Determine the [x, y] coordinate at the center of the cell enclosing the given text.  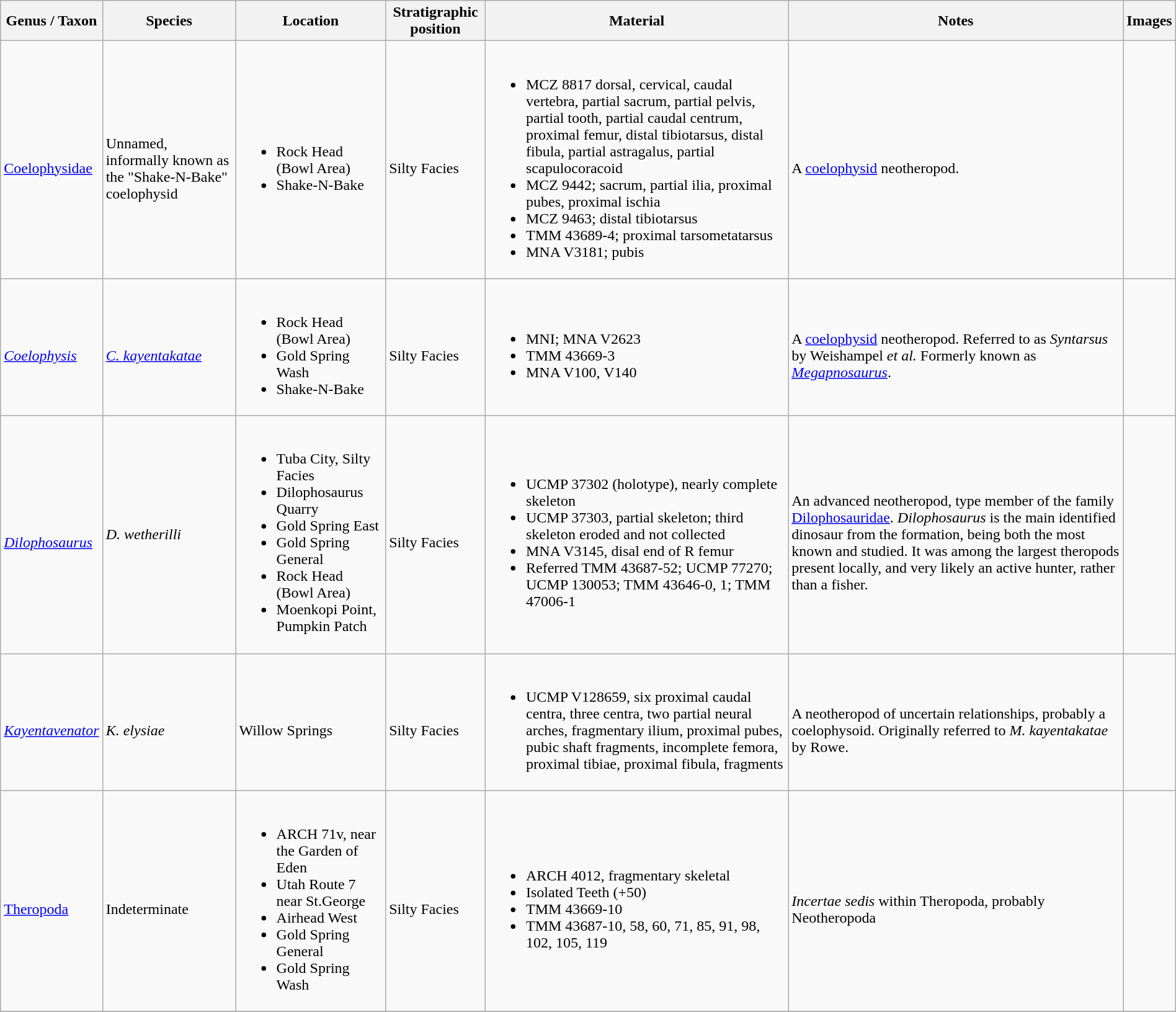
ARCH 4012, fragmentary skeletalIsolated Teeth (+50)TMM 43669-10TMM 43687-10, 58, 60, 71, 85, 91, 98, 102, 105, 119 [636, 901]
Rock Head (Bowl Area)Gold Spring WashShake-N-Bake [311, 347]
Indeterminate [169, 901]
Coelophysidae [51, 160]
Coelophysis [51, 347]
Unnamed, informally known as the "Shake-N-Bake" coelophysid [169, 160]
A coelophysid neotheropod. [956, 160]
D. wetherilli [169, 535]
Genus / Taxon [51, 21]
Willow Springs [311, 722]
Dilophosaurus [51, 535]
A neotheropod of uncertain relationships, probably a coelophysoid. Originally referred to M. kayentakatae by Rowe. [956, 722]
Images [1149, 21]
Rock Head (Bowl Area)Shake-N-Bake [311, 160]
K. elysiae [169, 722]
Incertae sedis within Theropoda, probably Neotheropoda [956, 901]
Kayentavenator [51, 722]
C. kayentakatae [169, 347]
A coelophysid neotheropod. Referred to as Syntarsus by Weishampel et al. Formerly known as Megapnosaurus. [956, 347]
MNI; MNA V2623TMM 43669-3MNA V100, V140 [636, 347]
Location [311, 21]
Stratigraphic position [435, 21]
Species [169, 21]
ARCH 71v, near the Garden of EdenUtah Route 7 near St.GeorgeAirhead WestGold Spring GeneralGold Spring Wash [311, 901]
Tuba City, Silty FaciesDilophosaurus QuarryGold Spring EastGold Spring GeneralRock Head (Bowl Area)Moenkopi Point, Pumpkin Patch [311, 535]
Theropoda [51, 901]
Material [636, 21]
Notes [956, 21]
